Detect which cell encompasses the target text, then output its [x, y] center coordinate. 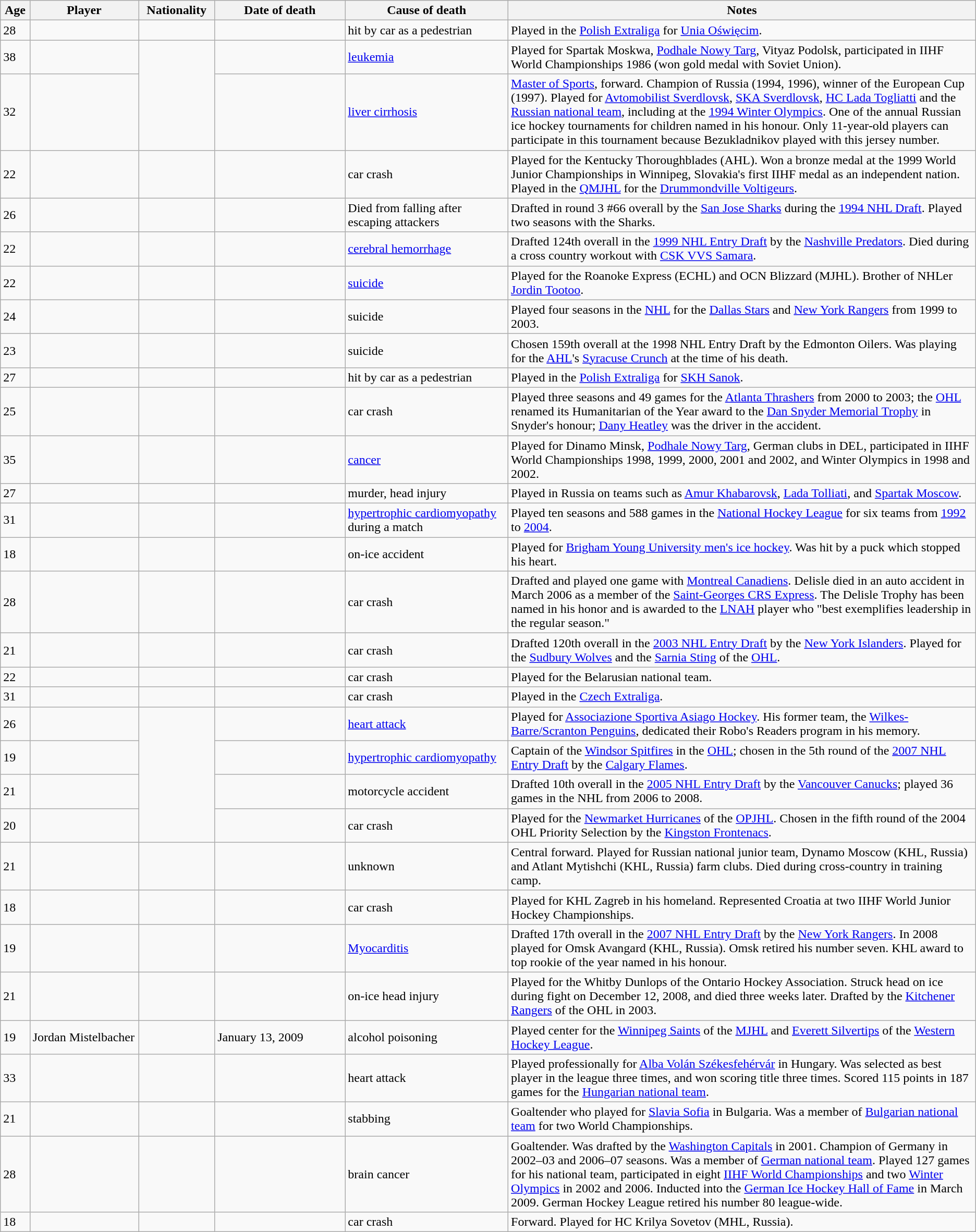
on-ice head injury [426, 996]
Played for the Roanoke Express (ECHL) and OCN Blizzard (MJHL). Brother of NHLer Jordin Tootoo. [742, 282]
Died from falling after escaping attackers [426, 215]
Played for Brigham Young University men's ice hockey. Was hit by a puck which stopped his heart. [742, 555]
Drafted in round 3 #66 overall by the San Jose Sharks during the 1994 NHL Draft. Played two seasons with the Sharks. [742, 215]
unknown [426, 866]
Goaltender who played for Slavia Sofia in Bulgaria. Was a member of Bulgarian national team for two World Championships. [742, 1119]
stabbing [426, 1119]
Captain of the Windsor Spitfires in the OHL; chosen in the 5th round of the 2007 NHL Entry Draft by the Calgary Flames. [742, 758]
Played in the Polish Extraliga for SKH Sanok. [742, 377]
Drafted 124th overall in the 1999 NHL Entry Draft by the Nashville Predators. Died during a cross country workout with CSK VVS Samara. [742, 249]
cancer [426, 460]
Player [84, 10]
Played four seasons in the NHL for the Dallas Stars and New York Rangers from 1999 to 2003. [742, 317]
cerebral hemorrhage [426, 249]
murder, head injury [426, 494]
35 [15, 460]
hypertrophic cardiomyopathy during a match [426, 520]
Played center for the Winnipeg Saints of the MJHL and Everett Silvertips of the Western Hockey League. [742, 1037]
Drafted 120th overall in the 2003 NHL Entry Draft by the New York Islanders. Played for the Sudbury Wolves and the Sarnia Sting of the OHL. [742, 650]
motorcycle accident [426, 791]
Chosen 159th overall at the 1998 NHL Entry Draft by the Edmonton Oilers. Was playing for the AHL's Syracuse Crunch at the time of his death. [742, 350]
January 13, 2009 [280, 1037]
Played for Spartak Moskwa, Podhale Nowy Targ, Vityaz Podolsk, participated in IIHF World Championships 1986 (won gold medal with Soviet Union). [742, 57]
Played for KHL Zagreb in his homeland. Represented Croatia at two IIHF World Junior Hockey Championships. [742, 907]
Played for the Belarusian national team. [742, 677]
38 [15, 57]
20 [15, 826]
Played for the Newmarket Hurricanes of the OPJHL. Chosen in the fifth round of the 2004 OHL Priority Selection by the Kingston Frontenacs. [742, 826]
Drafted 10th overall in the 2005 NHL Entry Draft by the Vancouver Canucks; played 36 games in the NHL from 2006 to 2008. [742, 791]
24 [15, 317]
Date of death [280, 10]
Played in the Polish Extraliga for Unia Oświęcim. [742, 30]
25 [15, 411]
Played in the Czech Extraliga. [742, 697]
23 [15, 350]
brain cancer [426, 1174]
Notes [742, 10]
hypertrophic cardiomyopathy [426, 758]
33 [15, 1078]
alcohol poisoning [426, 1037]
Myocarditis [426, 948]
leukemia [426, 57]
Age [15, 10]
32 [15, 112]
Nationality [177, 10]
Played in Russia on teams such as Amur Khabarovsk, Lada Tolliati, and Spartak Moscow. [742, 494]
Jordan Mistelbacher [84, 1037]
Cause of death [426, 10]
Played ten seasons and 588 games in the National Hockey League for six teams from 1992 to 2004. [742, 520]
liver cirrhosis [426, 112]
on-ice accident [426, 555]
Forward. Played for HC Krilya Sovetov (MHL, Russia). [742, 1222]
